From the cell containing the given text, extract its center point as [X, Y] coordinate. 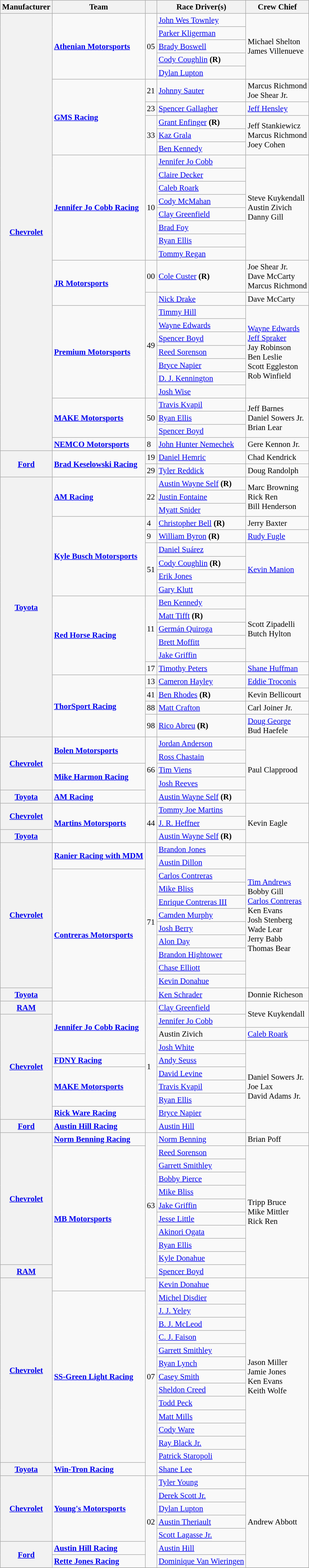
Kyle Busch Motorsports [99, 556]
22 [151, 497]
Myatt Snider [201, 510]
50 [151, 418]
13 [151, 682]
Team [99, 7]
33 [151, 135]
Cole Custer (R) [201, 276]
Andy Seuss [201, 1060]
SS-Green Light Racing [99, 1376]
Tommy Regan [201, 254]
Brady Boswell [201, 47]
William Byron (R) [201, 536]
Race Driver(s) [201, 7]
Enrique Contreras III [201, 902]
Martins Motorsports [99, 823]
Andrew Abbott [277, 1522]
Gary Klutt [201, 589]
Johnny Sauter [201, 91]
Crew Chief [277, 7]
Manufacturer [26, 7]
Ray Black Jr. [201, 1443]
Tripp Bruce Mike Mittler Rick Ren [277, 1212]
Josh Berry [201, 929]
Bolen Motorsports [99, 750]
Jeff Stankiewicz Marcus Richmond Joey Cohen [277, 135]
Akinori Ogata [201, 1232]
Rette Jones Racing [99, 1561]
ThorSport Racing [99, 706]
Cody McMahan [201, 201]
19 [151, 457]
Sheldon Creed [201, 1390]
1 [151, 1067]
FDNY Racing [99, 1060]
Spencer Gallagher [201, 109]
Daniel Sowers Jr. Joe Lax David Adams Jr. [277, 1087]
Tommy Joe Martins [201, 810]
MB Motorsports [99, 1219]
B. J. McLeod [201, 1324]
Josh White [201, 1047]
Doug George Bud Haefele [277, 726]
Ben Rhodes (R) [201, 695]
Red Horse Racing [99, 635]
JR Motorsports [99, 283]
Athenian Motorsports [99, 47]
Marcus Richmond Joe Shear Jr. [277, 91]
Timothy Peters [201, 668]
51 [151, 569]
Norm Benning [201, 1139]
Young's Motorsports [99, 1509]
66 [151, 770]
Jeff Barnes Daniel Sowers Jr. Brian Lear [277, 418]
07 [151, 1377]
Cameron Hayley [201, 682]
Alon Day [201, 942]
Doug Randolph [277, 471]
21 [151, 91]
Brad Keselowski Racing [99, 464]
Chad Kendrick [277, 457]
Camden Murphy [201, 915]
Ken Schrader [201, 994]
Gere Kennon Jr. [277, 444]
Jesse Little [201, 1219]
Michel Disdier [201, 1298]
Brad Foy [201, 227]
Tyler Young [201, 1482]
Ross Chastain [201, 757]
Michael Shelton James Villenueve [277, 47]
Austin Dillon [201, 863]
Jeff Hensley [277, 109]
Daniel Hemric [201, 457]
Nick Drake [201, 299]
Shane Huffman [277, 668]
Austin Theriault [201, 1522]
Marc Browning Rick Ren Bill Henderson [277, 497]
98 [151, 726]
Eddie Troconis [277, 682]
Scott Zipadelli Butch Hylton [277, 629]
Germán Quiroga [201, 629]
Jason Miller Jamie Jones Ken Evans Keith Wolfe [277, 1377]
Rico Abreu (R) [201, 726]
Steve Kuykendall Austin Zivich Danny Gill [277, 208]
Scott Lagasse Jr. [201, 1535]
Donnie Richeson [277, 994]
11 [151, 629]
Brian Poff [277, 1139]
63 [151, 1205]
Ryan Lynch [201, 1363]
Parker Kligerman [201, 33]
Brandon Hightower [201, 955]
00 [151, 276]
17 [151, 668]
Wayne Edwards [201, 326]
41 [151, 695]
10 [151, 208]
Derek Scott Jr. [201, 1495]
Rudy Fugle [277, 536]
Wayne Edwards Jeff Spraker Jay Robinson Ben Leslie Scott Eggleston Rob Winfield [277, 351]
Brandon Jones [201, 849]
29 [151, 471]
C. J. Faison [201, 1337]
Matt Mills [201, 1416]
Norm Benning Racing [99, 1139]
Tim Viens [201, 770]
Premium Motorsports [99, 351]
D. J. Kennington [201, 378]
Casey Smith [201, 1377]
Dominique Van Wieringen [201, 1561]
Win-Tron Racing [99, 1469]
NEMCO Motorsports [99, 444]
Contreras Motorsports [99, 935]
Jerry Baxter [277, 523]
J. R. Heffner [201, 823]
GMS Racing [99, 117]
Christopher Bell (R) [201, 523]
9 [151, 536]
4 [151, 523]
88 [151, 708]
Bobby Pierce [201, 1179]
Kevin Manion [277, 569]
David Levine [201, 1073]
John Wes Townley [201, 20]
John Hunter Nemechek [201, 444]
8 [151, 444]
Shane Lee [201, 1469]
05 [151, 47]
Joe Shear Jr. Dave McCarty Marcus Richmond [277, 276]
Carlos Contreras [201, 876]
J. J. Yeley [201, 1311]
Justin Fontaine [201, 497]
Rick Ware Racing [99, 1113]
Kevin Bellicourt [277, 695]
Ranier Racing with MDM [99, 856]
Paul Clapprood [277, 770]
Kevin Eagle [277, 823]
02 [151, 1522]
Josh Wise [201, 391]
Dave McCarty [277, 299]
Matt Crafton [201, 708]
Josh Reeves [201, 783]
Matt Tifft (R) [201, 616]
Erik Jones [201, 576]
Patrick Staropoli [201, 1456]
Daniel Suárez [201, 550]
Claire Decker [201, 175]
Timmy Hill [201, 312]
Grant Enfinger (R) [201, 122]
Kaz Grala [201, 135]
Brett Moffitt [201, 642]
Kyle Donahue [201, 1258]
23 [151, 109]
Austin Zivich [201, 1034]
Steve Kuykendall [277, 1014]
44 [151, 823]
Mike Harmon Racing [99, 777]
Tim Andrews Bobby Gill Carlos Contreras Ken Evans Josh Stenberg Wade Lear Jerry Babb Thomas Bear [277, 915]
Jordan Anderson [201, 744]
Todd Peck [201, 1403]
Carl Joiner Jr. [277, 708]
49 [151, 345]
Tyler Reddick [201, 471]
Chase Elliott [201, 968]
Cody Ware [201, 1429]
71 [151, 922]
